Scan for the cell matching the given text and deliver its [x, y] coordinate at center. 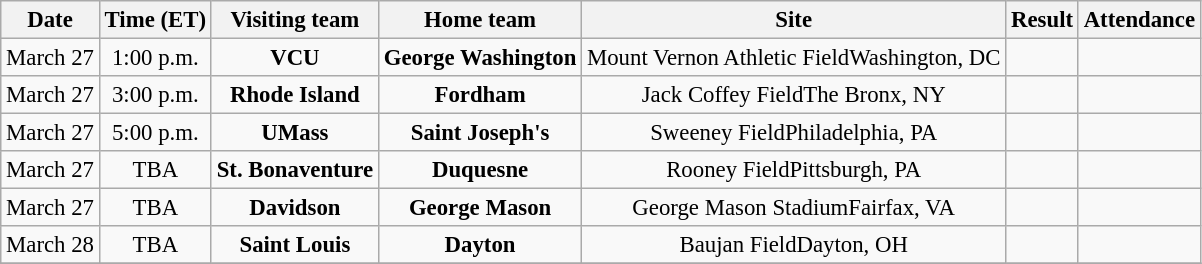
Fordham [480, 95]
Sweeney FieldPhiladelphia, PA [794, 133]
George Mason [480, 208]
Saint Joseph's [480, 133]
Davidson [294, 208]
Jack Coffey FieldThe Bronx, NY [794, 95]
Saint Louis [294, 245]
Time (ET) [155, 20]
Attendance [1139, 20]
1:00 p.m. [155, 58]
5:00 p.m. [155, 133]
UMass [294, 133]
Rooney FieldPittsburgh, PA [794, 170]
Site [794, 20]
VCU [294, 58]
March 28 [50, 245]
Visiting team [294, 20]
George Mason StadiumFairfax, VA [794, 208]
Date [50, 20]
Mount Vernon Athletic FieldWashington, DC [794, 58]
Home team [480, 20]
Duquesne [480, 170]
George Washington [480, 58]
Baujan FieldDayton, OH [794, 245]
Result [1042, 20]
St. Bonaventure [294, 170]
3:00 p.m. [155, 95]
Dayton [480, 245]
Rhode Island [294, 95]
